Output the [X, Y] coordinate of the center of the cell containing the given text.  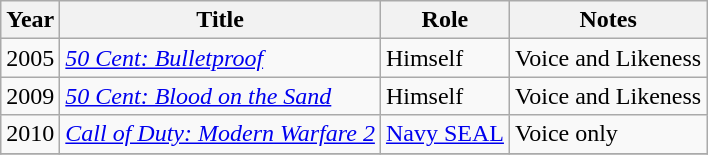
2005 [30, 58]
50 Cent: Blood on the Sand [220, 96]
2009 [30, 96]
Notes [608, 20]
2010 [30, 134]
Call of Duty: Modern Warfare 2 [220, 134]
50 Cent: Bulletproof [220, 58]
Role [444, 20]
Voice only [608, 134]
Year [30, 20]
Title [220, 20]
Navy SEAL [444, 134]
